For the text-containing cell, return its midpoint in [x, y] coordinate format. 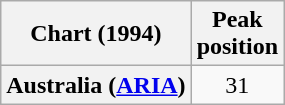
Australia (ARIA) [96, 85]
Chart (1994) [96, 34]
31 [237, 85]
Peakposition [237, 34]
